Output the [x, y] coordinate of the center of the cell containing the given text.  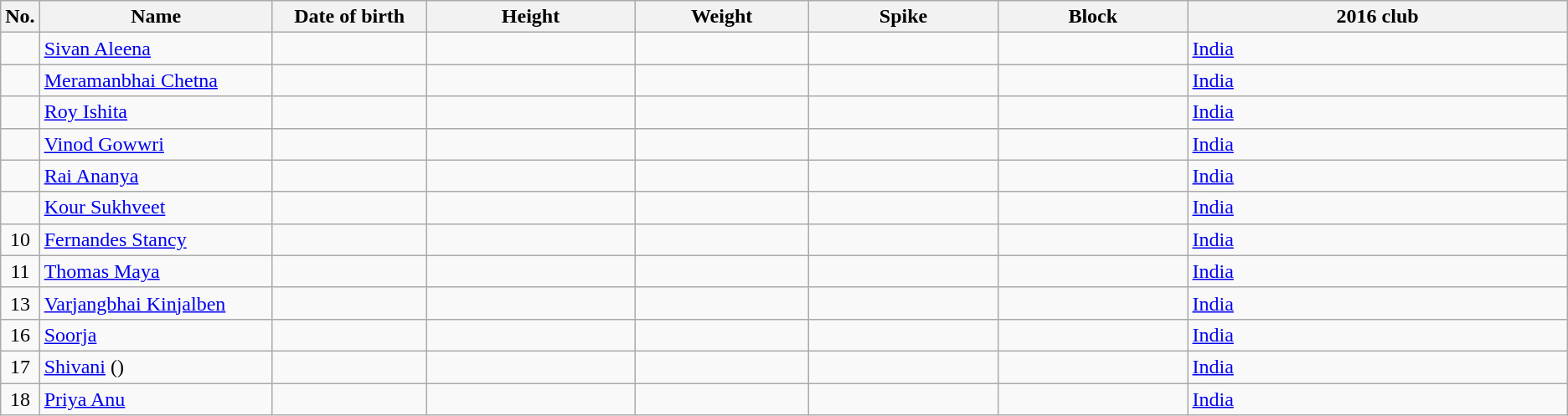
Date of birth [349, 17]
11 [20, 271]
2016 club [1377, 17]
Kour Sukhveet [156, 208]
Height [531, 17]
Thomas Maya [156, 271]
Rai Ananya [156, 176]
17 [20, 367]
Weight [722, 17]
Vinod Gowwri [156, 144]
Shivani () [156, 367]
Sivan Aleena [156, 49]
Fernandes Stancy [156, 239]
Name [156, 17]
Varjangbhai Kinjalben [156, 303]
10 [20, 239]
Meramanbhai Chetna [156, 80]
No. [20, 17]
Priya Anu [156, 399]
Block [1093, 17]
Roy Ishita [156, 112]
18 [20, 399]
13 [20, 303]
Spike [903, 17]
16 [20, 335]
Soorja [156, 335]
